Return [x, y] of the center of cell containing provided text 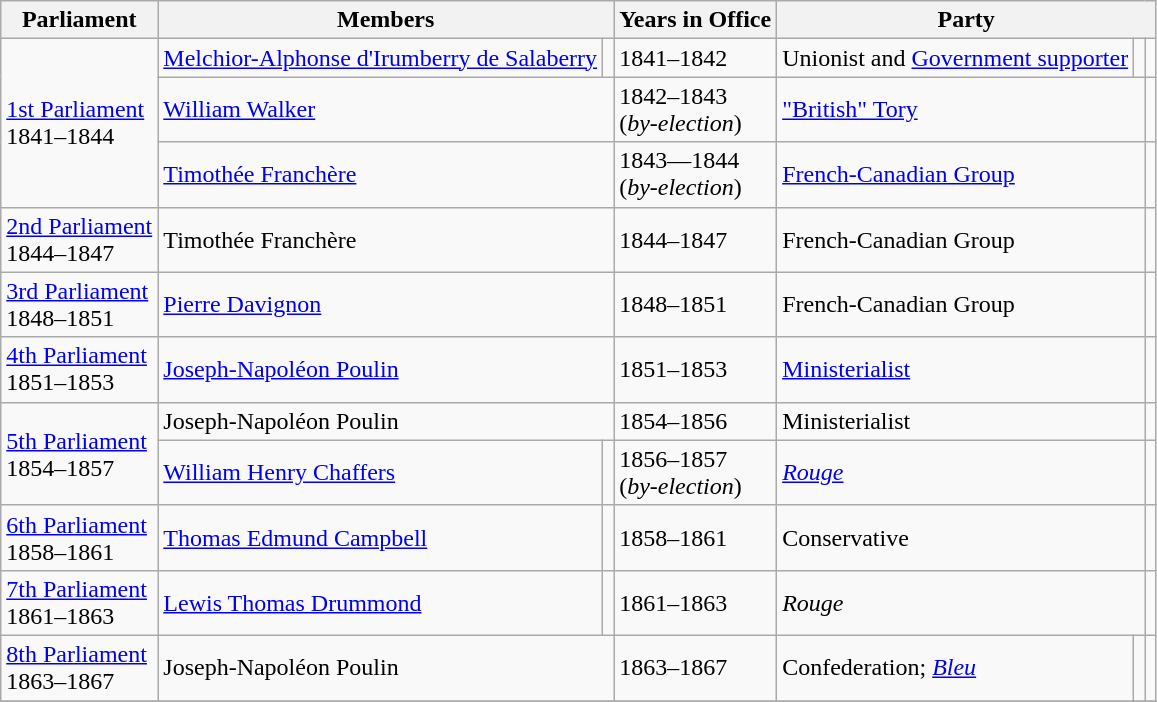
Melchior-Alphonse d'Irumberry de Salaberry [380, 58]
4th Parliament 1851–1853 [80, 370]
3rd Parliament 1848–1851 [80, 304]
1844–1847 [696, 240]
Lewis Thomas Drummond [380, 602]
1842–1843 (by-election) [696, 110]
1848–1851 [696, 304]
Thomas Edmund Campbell [380, 538]
8th Parliament 1863–1867 [80, 668]
Years in Office [696, 20]
1st Parliament1841–1844 [80, 123]
6th Parliament 1858–1861 [80, 538]
"British" Tory [961, 110]
2nd Parliament 1844–1847 [80, 240]
Unionist and Government supporter [956, 58]
1863–1867 [696, 668]
1843—1844 (by-election) [696, 174]
Party [966, 20]
William Henry Chaffers [380, 472]
Conservative [961, 538]
1861–1863 [696, 602]
1841–1842 [696, 58]
Members [386, 20]
5th Parliament 1854–1857 [80, 454]
1858–1861 [696, 538]
1851–1853 [696, 370]
1856–1857 (by-election) [696, 472]
Parliament [80, 20]
Pierre Davignon [386, 304]
William Walker [386, 110]
1854–1856 [696, 421]
Confederation; Bleu [956, 668]
7th Parliament 1861–1863 [80, 602]
